From the cell containing the given text, extract its center point as [X, Y] coordinate. 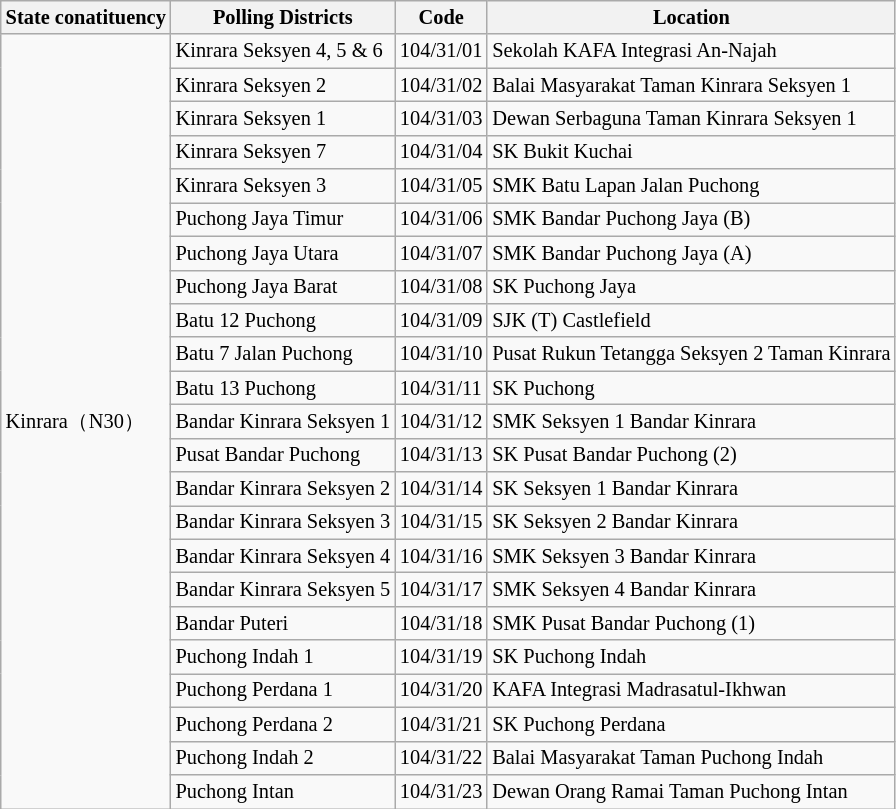
SK Pusat Bandar Puchong (2) [691, 455]
104/31/21 [441, 724]
Puchong Intan [283, 791]
104/31/15 [441, 522]
SMK Pusat Bandar Puchong (1) [691, 623]
104/31/12 [441, 421]
104/31/14 [441, 489]
Polling Districts [283, 17]
104/31/18 [441, 623]
104/31/11 [441, 388]
Bandar Puteri [283, 623]
Kinrara Seksyen 3 [283, 186]
SK Puchong Jaya [691, 287]
Kinrara Seksyen 2 [283, 85]
Balai Masyarakat Taman Kinrara Seksyen 1 [691, 85]
104/31/13 [441, 455]
Dewan Orang Ramai Taman Puchong Intan [691, 791]
Puchong Perdana 2 [283, 724]
Puchong Indah 2 [283, 758]
104/31/06 [441, 219]
Bandar Kinrara Seksyen 4 [283, 556]
Bandar Kinrara Seksyen 2 [283, 489]
Puchong Jaya Timur [283, 219]
104/31/10 [441, 354]
104/31/07 [441, 253]
SMK Seksyen 1 Bandar Kinrara [691, 421]
SMK Seksyen 4 Bandar Kinrara [691, 589]
SJK (T) Castlefield [691, 320]
Batu 7 Jalan Puchong [283, 354]
Batu 13 Puchong [283, 388]
Pusat Bandar Puchong [283, 455]
Code [441, 17]
Bandar Kinrara Seksyen 3 [283, 522]
Puchong Perdana 1 [283, 690]
SK Seksyen 2 Bandar Kinrara [691, 522]
SMK Bandar Puchong Jaya (A) [691, 253]
SK Seksyen 1 Bandar Kinrara [691, 489]
104/31/04 [441, 152]
SK Puchong Perdana [691, 724]
Kinrara Seksyen 4, 5 & 6 [283, 51]
Puchong Jaya Barat [283, 287]
SMK Batu Lapan Jalan Puchong [691, 186]
Pusat Rukun Tetangga Seksyen 2 Taman Kinrara [691, 354]
Location [691, 17]
SMK Bandar Puchong Jaya (B) [691, 219]
104/31/09 [441, 320]
SK Bukit Kuchai [691, 152]
104/31/20 [441, 690]
104/31/16 [441, 556]
104/31/23 [441, 791]
104/31/19 [441, 657]
104/31/08 [441, 287]
SK Puchong [691, 388]
Batu 12 Puchong [283, 320]
Kinrara（N30） [86, 421]
Bandar Kinrara Seksyen 5 [283, 589]
Kinrara Seksyen 1 [283, 118]
104/31/05 [441, 186]
SK Puchong Indah [691, 657]
104/31/03 [441, 118]
Puchong Jaya Utara [283, 253]
State conatituency [86, 17]
Sekolah KAFA Integrasi An-Najah [691, 51]
Balai Masyarakat Taman Puchong Indah [691, 758]
104/31/02 [441, 85]
Dewan Serbaguna Taman Kinrara Seksyen 1 [691, 118]
104/31/17 [441, 589]
104/31/01 [441, 51]
104/31/22 [441, 758]
Puchong Indah 1 [283, 657]
Bandar Kinrara Seksyen 1 [283, 421]
Kinrara Seksyen 7 [283, 152]
KAFA Integrasi Madrasatul-Ikhwan [691, 690]
SMK Seksyen 3 Bandar Kinrara [691, 556]
